Return (x, y) of the center of cell containing provided text 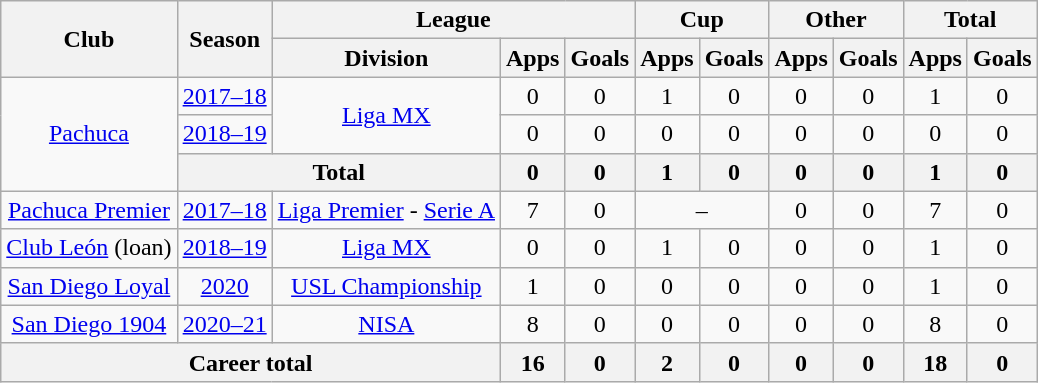
Pachuca Premier (89, 210)
San Diego 1904 (89, 324)
2 (667, 362)
2020–21 (224, 324)
USL Championship (386, 286)
2020 (224, 286)
Club (89, 39)
Club León (loan) (89, 248)
Liga Premier - Serie A (386, 210)
San Diego Loyal (89, 286)
Career total (251, 362)
League (454, 20)
Season (224, 39)
– (702, 210)
16 (533, 362)
Cup (702, 20)
18 (935, 362)
NISA (386, 324)
Division (386, 58)
Pachuca (89, 134)
Other (836, 20)
